Determine the (x, y) coordinate at the center of the cell enclosing the given text.  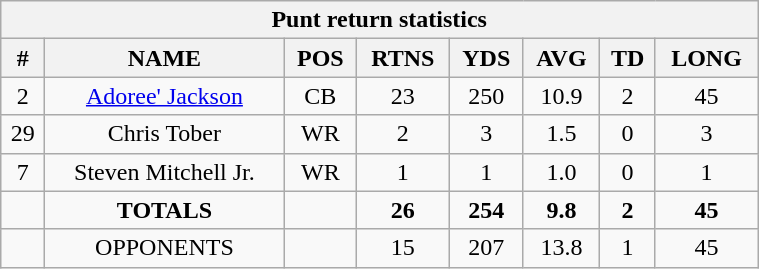
AVG (562, 58)
CB (320, 96)
29 (23, 134)
Adoree' Jackson (165, 96)
# (23, 58)
POS (320, 58)
Chris Tober (165, 134)
Punt return statistics (380, 20)
1.5 (562, 134)
RTNS (402, 58)
10.9 (562, 96)
254 (486, 210)
LONG (706, 58)
TD (628, 58)
7 (23, 172)
Steven Mitchell Jr. (165, 172)
NAME (165, 58)
YDS (486, 58)
26 (402, 210)
15 (402, 248)
250 (486, 96)
13.8 (562, 248)
1.0 (562, 172)
9.8 (562, 210)
TOTALS (165, 210)
OPPONENTS (165, 248)
23 (402, 96)
207 (486, 248)
